Return [x, y] of the center of cell containing provided text 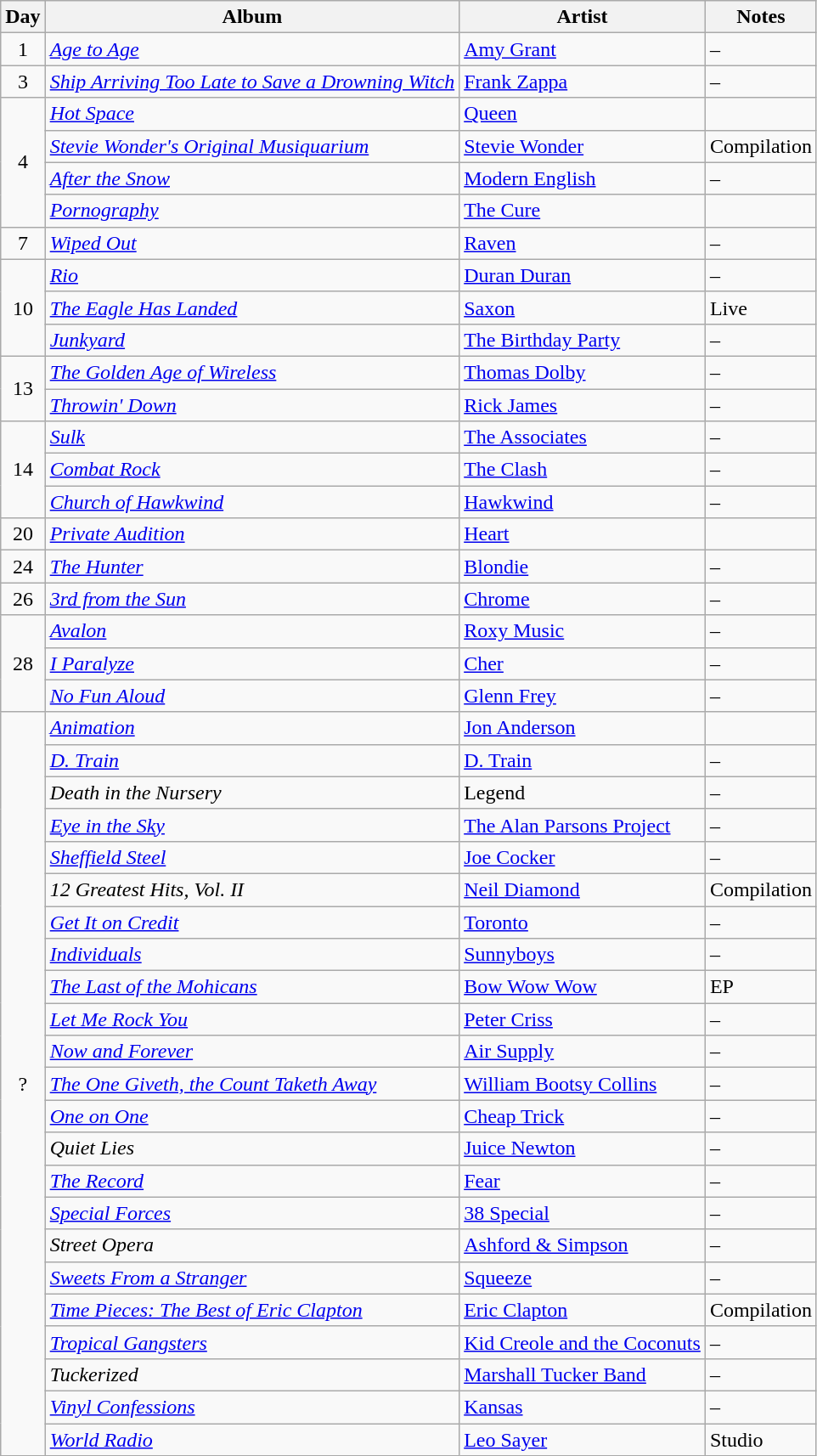
Marshall Tucker Band [583, 1374]
Wiped Out [252, 243]
The Eagle Has Landed [252, 308]
Neil Diamond [583, 889]
Frank Zappa [583, 82]
The Associates [583, 437]
Combat Rock [252, 470]
Album [252, 17]
Kansas [583, 1407]
13 [23, 388]
Legend [583, 793]
Stevie Wonder's Original Musiquarium [252, 146]
Ship Arriving Too Late to Save a Drowning Witch [252, 82]
? [23, 1084]
Roxy Music [583, 631]
10 [23, 308]
Leo Sayer [583, 1440]
Chrome [583, 599]
Quiet Lies [252, 1148]
The Alan Parsons Project [583, 825]
Age to Age [252, 49]
4 [23, 162]
Jon Anderson [583, 728]
Blondie [583, 567]
Studio [761, 1440]
Throwin' Down [252, 405]
Cheap Trick [583, 1116]
Time Pieces: The Best of Eric Clapton [252, 1310]
Special Forces [252, 1213]
Juice Newton [583, 1148]
Amy Grant [583, 49]
Squeeze [583, 1278]
No Fun Aloud [252, 696]
Rio [252, 275]
Day [23, 17]
Heart [583, 534]
Let Me Rock You [252, 1019]
Tropical Gangsters [252, 1342]
The Golden Age of Wireless [252, 372]
Artist [583, 17]
Vinyl Confessions [252, 1407]
Ashford & Simpson [583, 1245]
Junkyard [252, 340]
The Birthday Party [583, 340]
Get It on Credit [252, 922]
20 [23, 534]
Duran Duran [583, 275]
Thomas Dolby [583, 372]
Rick James [583, 405]
Stevie Wonder [583, 146]
One on One [252, 1116]
Hawkwind [583, 502]
The Clash [583, 470]
26 [23, 599]
Hot Space [252, 114]
Joe Cocker [583, 857]
Private Audition [252, 534]
Modern English [583, 178]
Cher [583, 663]
24 [23, 567]
Sheffield Steel [252, 857]
1 [23, 49]
Street Opera [252, 1245]
Saxon [583, 308]
I Paralyze [252, 663]
12 Greatest Hits, Vol. II [252, 889]
The Record [252, 1181]
The Hunter [252, 567]
Notes [761, 17]
3 [23, 82]
Church of Hawkwind [252, 502]
Animation [252, 728]
EP [761, 987]
After the Snow [252, 178]
Avalon [252, 631]
Eric Clapton [583, 1310]
William Bootsy Collins [583, 1084]
The One Giveth, the Count Taketh Away [252, 1084]
Sulk [252, 437]
Fear [583, 1181]
Sunnyboys [583, 955]
The Last of the Mohicans [252, 987]
Individuals [252, 955]
Now and Forever [252, 1052]
Eye in the Sky [252, 825]
Pornography [252, 211]
Bow Wow Wow [583, 987]
7 [23, 243]
The Cure [583, 211]
Kid Creole and the Coconuts [583, 1342]
14 [23, 470]
Air Supply [583, 1052]
38 Special [583, 1213]
3rd from the Sun [252, 599]
Queen [583, 114]
Glenn Frey [583, 696]
Death in the Nursery [252, 793]
World Radio [252, 1440]
Live [761, 308]
28 [23, 663]
Raven [583, 243]
Tuckerized [252, 1374]
Peter Criss [583, 1019]
Sweets From a Stranger [252, 1278]
Toronto [583, 922]
